Determine the (X, Y) coordinate at the center of the cell enclosing the given text.  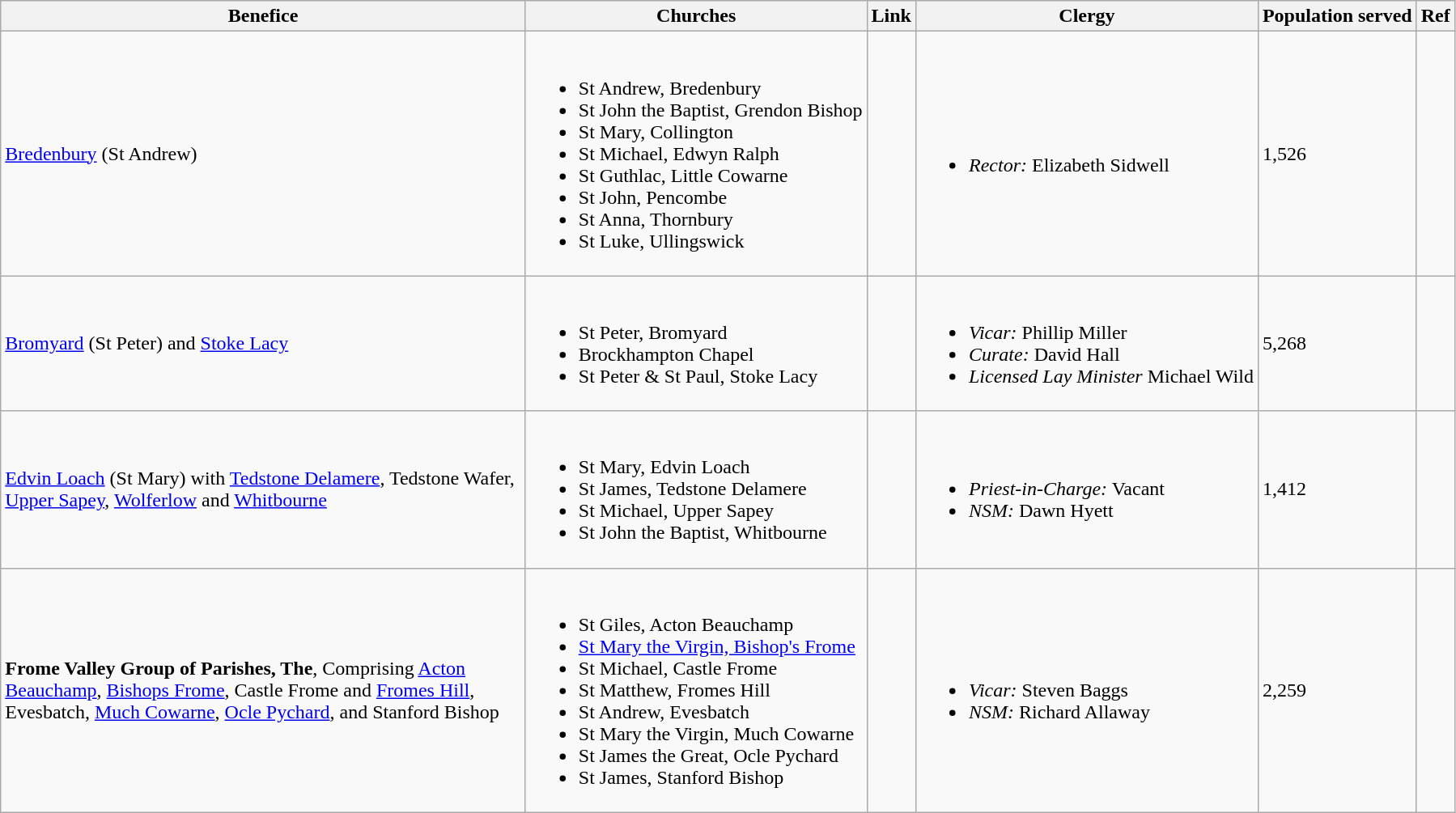
Population served (1337, 16)
Rector: Elizabeth Sidwell (1086, 154)
1,412 (1337, 489)
St Peter, BromyardBrockhampton ChapelSt Peter & St Paul, Stoke Lacy (696, 343)
Vicar: Steven BaggsNSM: Richard Allaway (1086, 690)
5,268 (1337, 343)
Ref (1436, 16)
Bromyard (St Peter) and Stoke Lacy (264, 343)
Clergy (1086, 16)
Vicar: Phillip MillerCurate: David HallLicensed Lay Minister Michael Wild (1086, 343)
1,526 (1337, 154)
Link (891, 16)
Churches (696, 16)
2,259 (1337, 690)
St Mary, Edvin LoachSt James, Tedstone DelamereSt Michael, Upper SapeySt John the Baptist, Whitbourne (696, 489)
Priest-in-Charge: VacantNSM: Dawn Hyett (1086, 489)
Bredenbury (St Andrew) (264, 154)
Benefice (264, 16)
Edvin Loach (St Mary) with Tedstone Delamere, Tedstone Wafer, Upper Sapey, Wolferlow and Whitbourne (264, 489)
